Output the [x, y] coordinate of the center of the cell containing the given text.  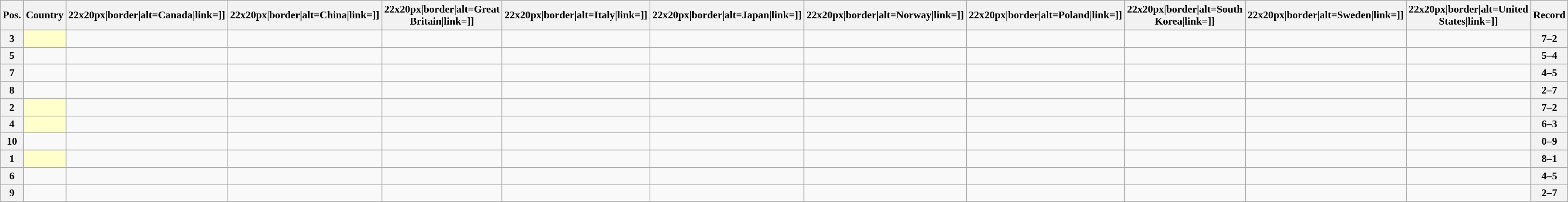
6–3 [1549, 124]
22x20px|border|alt=Japan|link=]] [727, 15]
5 [12, 56]
22x20px|border|alt=Canada|link=]] [147, 15]
4 [12, 124]
6 [12, 176]
1 [12, 159]
22x20px|border|alt=Poland|link=]] [1045, 15]
22x20px|border|alt=Great Britain|link=]] [442, 15]
22x20px|border|alt=United States|link=]] [1468, 15]
0–9 [1549, 142]
Country [45, 15]
7 [12, 73]
2 [12, 108]
22x20px|border|alt=China|link=]] [304, 15]
8–1 [1549, 159]
22x20px|border|alt=Norway|link=]] [885, 15]
22x20px|border|alt=South Korea|link=]] [1185, 15]
Pos. [12, 15]
10 [12, 142]
3 [12, 39]
9 [12, 193]
Record [1549, 15]
5–4 [1549, 56]
22x20px|border|alt=Sweden|link=]] [1326, 15]
8 [12, 90]
22x20px|border|alt=Italy|link=]] [576, 15]
